Find where the given text appears and provide that cell's center as (X, Y) coordinate. 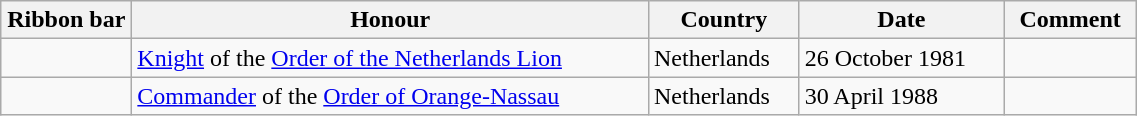
30 April 1988 (901, 96)
Comment (1070, 20)
Date (901, 20)
Knight of the Order of the Netherlands Lion (390, 58)
Ribbon bar (66, 20)
Honour (390, 20)
26 October 1981 (901, 58)
Commander of the Order of Orange-Nassau (390, 96)
Country (724, 20)
